Determine the [x, y] coordinate at the center of the cell enclosing the given text.  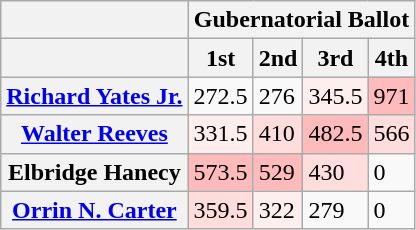
430 [336, 172]
Richard Yates Jr. [94, 96]
276 [278, 96]
345.5 [336, 96]
573.5 [220, 172]
331.5 [220, 134]
410 [278, 134]
1st [220, 58]
529 [278, 172]
Elbridge Hanecy [94, 172]
482.5 [336, 134]
3rd [336, 58]
566 [392, 134]
279 [336, 210]
Orrin N. Carter [94, 210]
272.5 [220, 96]
971 [392, 96]
2nd [278, 58]
359.5 [220, 210]
Walter Reeves [94, 134]
322 [278, 210]
4th [392, 58]
Gubernatorial Ballot [302, 20]
